For the text-containing cell, return its midpoint in (X, Y) coordinate format. 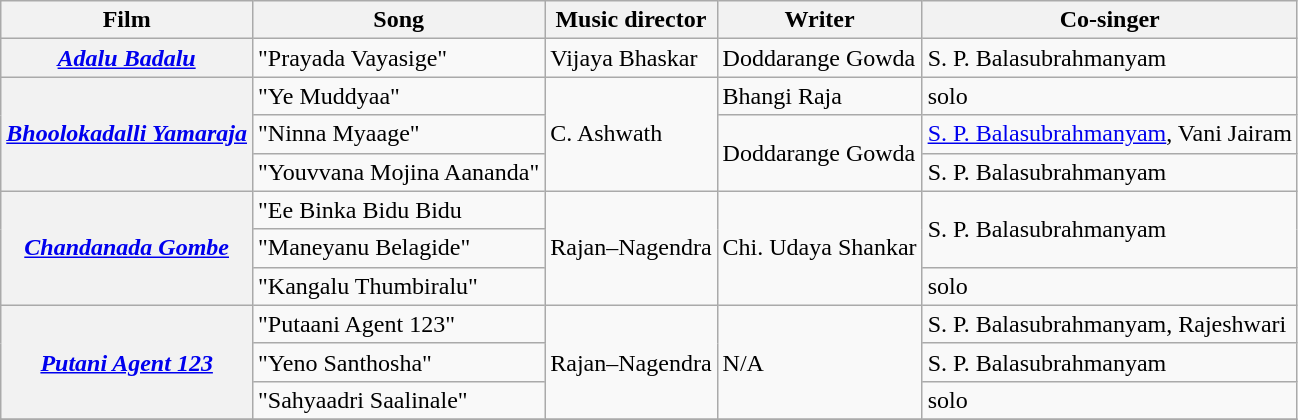
Chi. Udaya Shankar (820, 248)
"Prayada Vayasige" (399, 58)
S. P. Balasubrahmanyam, Vani Jairam (1110, 134)
Adalu Badalu (127, 58)
Putani Agent 123 (127, 362)
"Youvvana Mojina Aananda" (399, 172)
Bhoolokadalli Yamaraja (127, 134)
Vijaya Bhaskar (631, 58)
"Ye Muddyaa" (399, 96)
N/A (820, 362)
"Maneyanu Belagide" (399, 248)
Music director (631, 20)
Film (127, 20)
"Ninna Myaage" (399, 134)
Co-singer (1110, 20)
Writer (820, 20)
C. Ashwath (631, 134)
Song (399, 20)
"Yeno Santhosha" (399, 362)
"Ee Binka Bidu Bidu (399, 210)
"Putaani Agent 123" (399, 324)
Chandanada Gombe (127, 248)
Bhangi Raja (820, 96)
"Sahyaadri Saalinale" (399, 400)
S. P. Balasubrahmanyam, Rajeshwari (1110, 324)
"Kangalu Thumbiralu" (399, 286)
